Provide the (X, Y) coordinate of the cell's center where the given text is located.  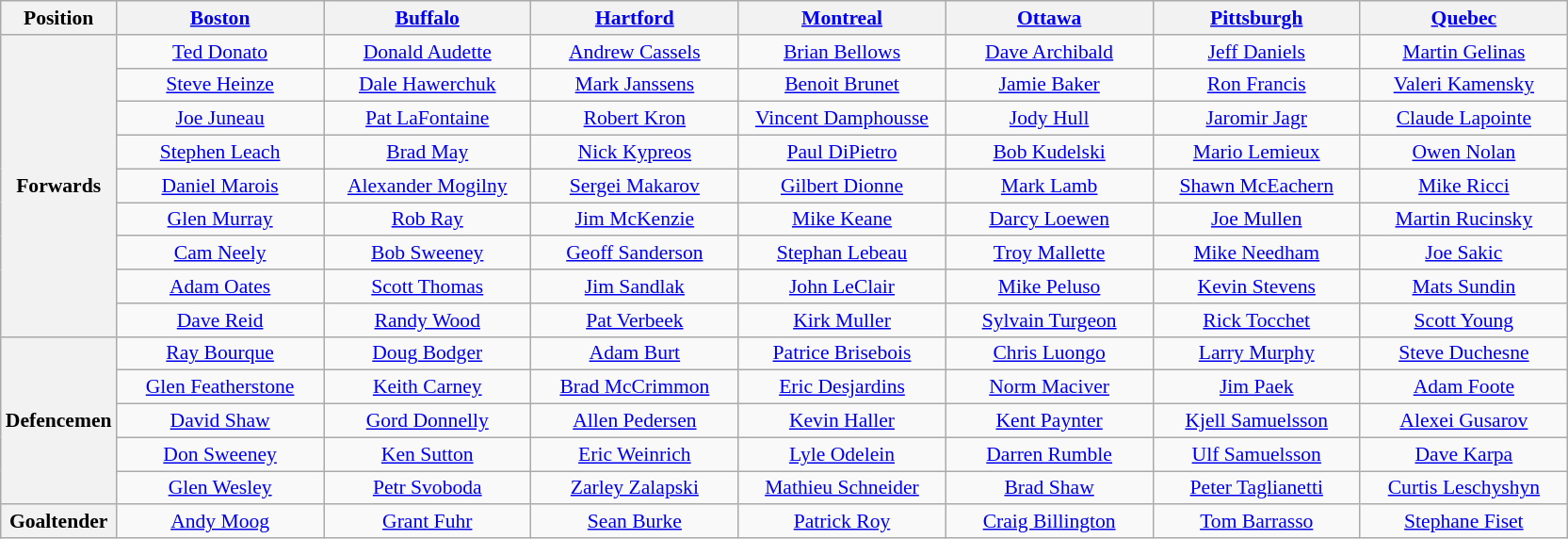
Stephan Lebeau (842, 253)
Cam Neely (220, 253)
Dave Karpa (1463, 454)
Adam Oates (220, 286)
Brian Bellows (842, 52)
Dave Archibald (1049, 52)
Jim Sandlak (635, 286)
Ken Sutton (428, 454)
Jody Hull (1049, 119)
Ron Francis (1256, 85)
Joe Mullen (1256, 220)
Mario Lemieux (1256, 153)
Patrick Roy (842, 522)
Petr Svoboda (428, 488)
Jaromir Jagr (1256, 119)
Mats Sundin (1463, 286)
Don Sweeney (220, 454)
Mark Janssens (635, 85)
Kirk Muller (842, 320)
Quebec (1463, 18)
Troy Mallette (1049, 253)
Boston (220, 18)
Goaltender (58, 522)
Ray Bourque (220, 353)
Rob Ray (428, 220)
Ted Donato (220, 52)
Patrice Brisebois (842, 353)
Hartford (635, 18)
Keith Carney (428, 387)
Randy Wood (428, 320)
Norm Maciver (1049, 387)
Glen Featherstone (220, 387)
Eric Desjardins (842, 387)
Pat Verbeek (635, 320)
Sylvain Turgeon (1049, 320)
Chris Luongo (1049, 353)
Kjell Samuelsson (1256, 421)
Sean Burke (635, 522)
Steve Heinze (220, 85)
Gord Donnelly (428, 421)
Rick Tocchet (1256, 320)
Mathieu Schneider (842, 488)
Mike Peluso (1049, 286)
Tom Barrasso (1256, 522)
Valeri Kamensky (1463, 85)
Gilbert Dionne (842, 186)
Jim McKenzie (635, 220)
Alexei Gusarov (1463, 421)
Nick Kypreos (635, 153)
Mike Needham (1256, 253)
Darcy Loewen (1049, 220)
Dale Hawerchuk (428, 85)
Stephane Fiset (1463, 522)
Forwards (58, 187)
Mark Lamb (1049, 186)
Jamie Baker (1049, 85)
Scott Thomas (428, 286)
Andy Moog (220, 522)
Adam Burt (635, 353)
Sergei Makarov (635, 186)
Eric Weinrich (635, 454)
Steve Duchesne (1463, 353)
Daniel Marois (220, 186)
Craig Billington (1049, 522)
Shawn McEachern (1256, 186)
Adam Foote (1463, 387)
Claude Lapointe (1463, 119)
Grant Fuhr (428, 522)
Brad McCrimmon (635, 387)
Brad May (428, 153)
Curtis Leschyshyn (1463, 488)
Joe Sakic (1463, 253)
Donald Audette (428, 52)
Zarley Zalapski (635, 488)
Brad Shaw (1049, 488)
Bob Sweeney (428, 253)
Glen Murray (220, 220)
David Shaw (220, 421)
Jeff Daniels (1256, 52)
Andrew Cassels (635, 52)
John LeClair (842, 286)
Glen Wesley (220, 488)
Ulf Samuelsson (1256, 454)
Paul DiPietro (842, 153)
Geoff Sanderson (635, 253)
Defencemen (58, 420)
Darren Rumble (1049, 454)
Kevin Stevens (1256, 286)
Jim Paek (1256, 387)
Pat LaFontaine (428, 119)
Position (58, 18)
Montreal (842, 18)
Allen Pedersen (635, 421)
Benoit Brunet (842, 85)
Peter Taglianetti (1256, 488)
Joe Juneau (220, 119)
Stephen Leach (220, 153)
Kent Paynter (1049, 421)
Scott Young (1463, 320)
Pittsburgh (1256, 18)
Lyle Odelein (842, 454)
Vincent Damphousse (842, 119)
Alexander Mogilny (428, 186)
Larry Murphy (1256, 353)
Mike Ricci (1463, 186)
Bob Kudelski (1049, 153)
Martin Gelinas (1463, 52)
Dave Reid (220, 320)
Owen Nolan (1463, 153)
Doug Bodger (428, 353)
Ottawa (1049, 18)
Buffalo (428, 18)
Martin Rucinsky (1463, 220)
Kevin Haller (842, 421)
Mike Keane (842, 220)
Robert Kron (635, 119)
